Identify which cell holds the provided text, then report its [x, y] central coordinate. 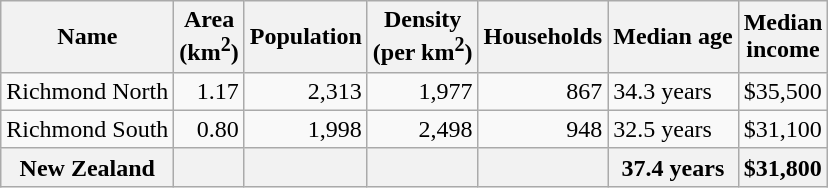
34.3 years [673, 91]
948 [543, 129]
Area(km2) [209, 37]
$31,100 [783, 129]
2,498 [422, 129]
32.5 years [673, 129]
Richmond North [88, 91]
867 [543, 91]
Medianincome [783, 37]
Richmond South [88, 129]
Name [88, 37]
0.80 [209, 129]
1.17 [209, 91]
1,998 [306, 129]
37.4 years [673, 167]
Households [543, 37]
New Zealand [88, 167]
Median age [673, 37]
Population [306, 37]
Density(per km2) [422, 37]
$31,800 [783, 167]
$35,500 [783, 91]
1,977 [422, 91]
2,313 [306, 91]
